Return (x, y) of the center of cell containing provided text 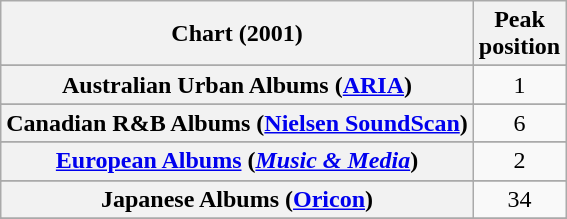
6 (519, 123)
Japanese Albums (Oricon) (238, 199)
1 (519, 85)
Peakposition (519, 34)
Chart (2001) (238, 34)
Canadian R&B Albums (Nielsen SoundScan) (238, 123)
2 (519, 161)
Australian Urban Albums (ARIA) (238, 85)
European Albums (Music & Media) (238, 161)
34 (519, 199)
